Find where the given text appears and provide that cell's center as (X, Y) coordinate. 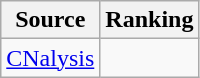
Source (50, 20)
CNalysis (50, 58)
Ranking (150, 20)
